Search for the cell housing the specified text and yield its (X, Y) center coordinate. 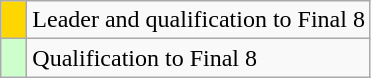
Leader and qualification to Final 8 (199, 20)
Qualification to Final 8 (199, 58)
